Find where the given text appears and provide that cell's center as [x, y] coordinate. 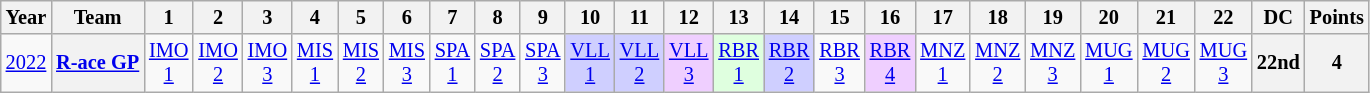
MUG1 [1108, 63]
SPA1 [452, 63]
RBR4 [890, 63]
10 [590, 17]
12 [688, 17]
MUG2 [1166, 63]
3 [268, 17]
18 [998, 17]
MNZ1 [942, 63]
13 [738, 17]
Team [98, 17]
16 [890, 17]
VLL1 [590, 63]
19 [1052, 17]
Points [1337, 17]
MIS3 [407, 63]
MIS1 [315, 63]
MIS2 [361, 63]
8 [498, 17]
2 [218, 17]
7 [452, 17]
IMO3 [268, 63]
11 [640, 17]
22 [1224, 17]
SPA2 [498, 63]
Year [26, 17]
VLL2 [640, 63]
RBR2 [789, 63]
6 [407, 17]
VLL3 [688, 63]
RBR1 [738, 63]
MNZ2 [998, 63]
MNZ3 [1052, 63]
2022 [26, 63]
22nd [1278, 63]
5 [361, 17]
IMO2 [218, 63]
DC [1278, 17]
15 [839, 17]
9 [542, 17]
14 [789, 17]
RBR3 [839, 63]
SPA3 [542, 63]
1 [168, 17]
MUG3 [1224, 63]
17 [942, 17]
20 [1108, 17]
R-ace GP [98, 63]
21 [1166, 17]
IMO1 [168, 63]
